Find where the given text appears and provide that cell's center as (X, Y) coordinate. 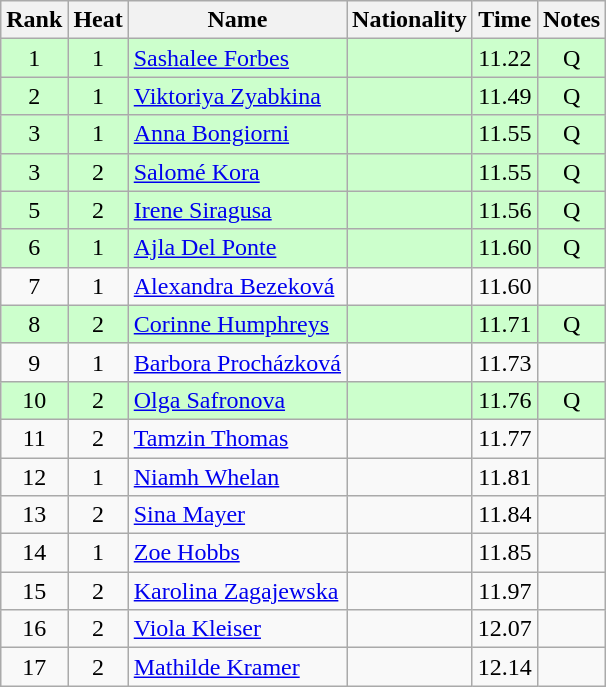
Alexandra Bezeková (237, 286)
11.71 (504, 324)
12.14 (504, 667)
Viktoriya Zyabkina (237, 96)
11.49 (504, 96)
Mathilde Kramer (237, 667)
14 (34, 553)
Name (237, 20)
Irene Siragusa (237, 210)
11 (34, 438)
Zoe Hobbs (237, 553)
11.77 (504, 438)
Tamzin Thomas (237, 438)
11.76 (504, 400)
5 (34, 210)
Sina Mayer (237, 515)
Notes (571, 20)
11.22 (504, 58)
Time (504, 20)
6 (34, 248)
Sashalee Forbes (237, 58)
13 (34, 515)
10 (34, 400)
Rank (34, 20)
Corinne Humphreys (237, 324)
Salomé Kora (237, 172)
8 (34, 324)
Heat (98, 20)
Karolina Zagajewska (237, 591)
11.85 (504, 553)
12.07 (504, 629)
Olga Safronova (237, 400)
Niamh Whelan (237, 477)
Ajla Del Ponte (237, 248)
Anna Bongiorni (237, 134)
17 (34, 667)
9 (34, 362)
Nationality (410, 20)
11.56 (504, 210)
Viola Kleiser (237, 629)
15 (34, 591)
12 (34, 477)
7 (34, 286)
16 (34, 629)
Barbora Procházková (237, 362)
11.97 (504, 591)
11.73 (504, 362)
11.81 (504, 477)
11.84 (504, 515)
